Capture the cell that displays the provided text and extract its [X, Y] central coordinate. 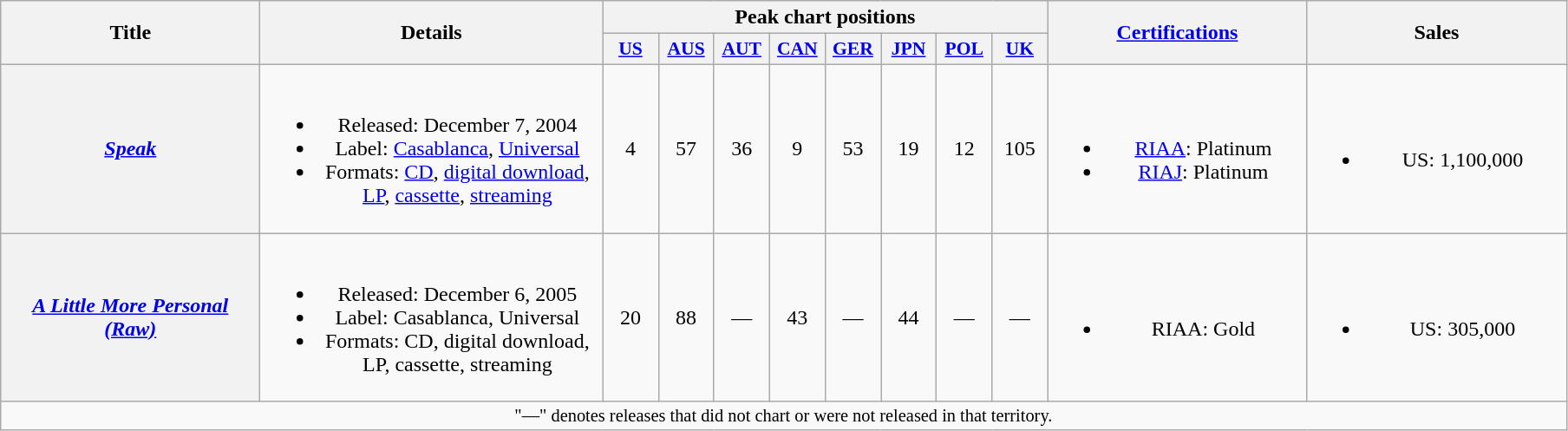
UK [1020, 49]
43 [797, 317]
Speak [130, 148]
44 [909, 317]
CAN [797, 49]
Title [130, 33]
Released: December 7, 2004Label: Casablanca, UniversalFormats: CD, digital download, LP, cassette, streaming [432, 148]
RIAA: Gold [1178, 317]
GER [853, 49]
AUT [742, 49]
US: 1,100,000 [1436, 148]
12 [964, 148]
4 [630, 148]
88 [686, 317]
Peak chart positions [826, 17]
Details [432, 33]
57 [686, 148]
US: 305,000 [1436, 317]
POL [964, 49]
Certifications [1178, 33]
JPN [909, 49]
Released: December 6, 2005Label: Casablanca, UniversalFormats: CD, digital download, LP, cassette, streaming [432, 317]
19 [909, 148]
20 [630, 317]
A Little More Personal (Raw) [130, 317]
Sales [1436, 33]
9 [797, 148]
RIAA: PlatinumRIAJ: Platinum [1178, 148]
36 [742, 148]
AUS [686, 49]
US [630, 49]
"—" denotes releases that did not chart or were not released in that territory. [784, 416]
53 [853, 148]
105 [1020, 148]
